Return (x, y) of the center of cell containing provided text 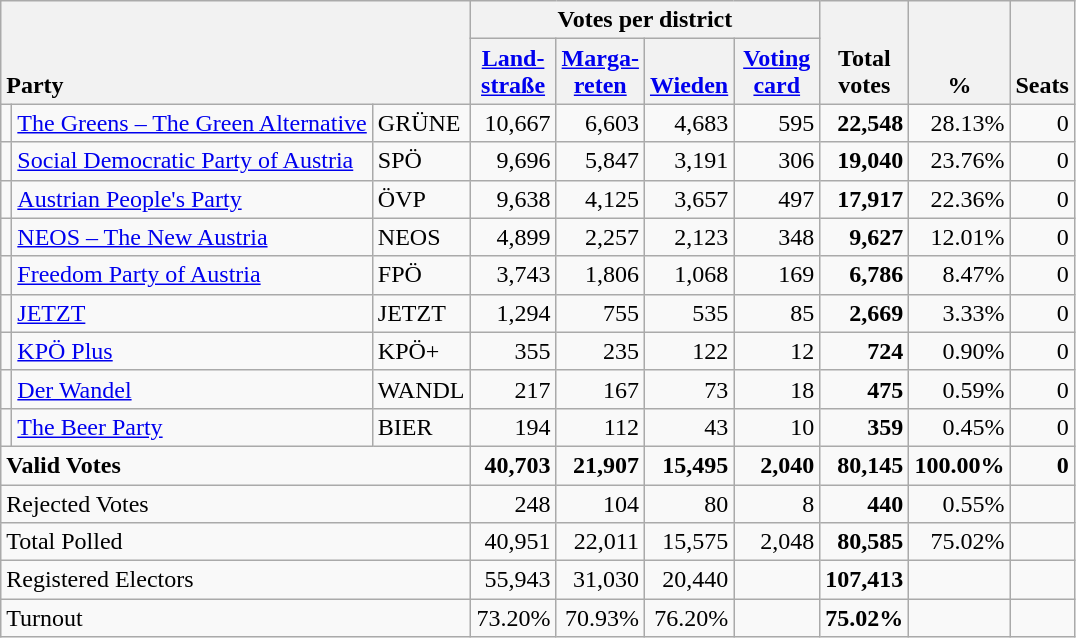
4,125 (600, 199)
WANDL (421, 389)
NEOS (421, 237)
% (960, 52)
0.45% (960, 427)
Der Wandel (192, 389)
107,413 (864, 580)
Totalvotes (864, 52)
80,145 (864, 465)
2,669 (864, 313)
169 (777, 275)
Votes per district (645, 20)
Rejected Votes (236, 503)
23.76% (960, 161)
2,257 (600, 237)
28.13% (960, 123)
Land-straße (513, 72)
73 (688, 389)
22,548 (864, 123)
4,899 (513, 237)
19,040 (864, 161)
535 (688, 313)
10,667 (513, 123)
NEOS – The New Austria (192, 237)
ÖVP (421, 199)
BIER (421, 427)
475 (864, 389)
76.20% (688, 618)
6,603 (600, 123)
10 (777, 427)
Social Democratic Party of Austria (192, 161)
100.00% (960, 465)
85 (777, 313)
4,683 (688, 123)
17,917 (864, 199)
15,495 (688, 465)
6,786 (864, 275)
21,907 (600, 465)
595 (777, 123)
40,703 (513, 465)
348 (777, 237)
31,030 (600, 580)
KPÖ Plus (192, 351)
248 (513, 503)
8 (777, 503)
Turnout (236, 618)
Valid Votes (236, 465)
497 (777, 199)
359 (864, 427)
73.20% (513, 618)
15,575 (688, 542)
217 (513, 389)
9,627 (864, 237)
104 (600, 503)
3,191 (688, 161)
1,806 (600, 275)
0.59% (960, 389)
18 (777, 389)
0.90% (960, 351)
235 (600, 351)
80 (688, 503)
22.36% (960, 199)
8.47% (960, 275)
440 (864, 503)
1,068 (688, 275)
3.33% (960, 313)
2,048 (777, 542)
43 (688, 427)
80,585 (864, 542)
755 (600, 313)
GRÜNE (421, 123)
Votingcard (777, 72)
Party (236, 52)
12.01% (960, 237)
22,011 (600, 542)
9,696 (513, 161)
306 (777, 161)
2,040 (777, 465)
Marga-reten (600, 72)
167 (600, 389)
The Beer Party (192, 427)
2,123 (688, 237)
1,294 (513, 313)
0.55% (960, 503)
55,943 (513, 580)
Wieden (688, 72)
20,440 (688, 580)
355 (513, 351)
KPÖ+ (421, 351)
Freedom Party of Austria (192, 275)
3,743 (513, 275)
The Greens – The Green Alternative (192, 123)
5,847 (600, 161)
12 (777, 351)
122 (688, 351)
Registered Electors (236, 580)
Austrian People's Party (192, 199)
70.93% (600, 618)
Total Polled (236, 542)
3,657 (688, 199)
SPÖ (421, 161)
40,951 (513, 542)
112 (600, 427)
9,638 (513, 199)
194 (513, 427)
FPÖ (421, 275)
724 (864, 351)
Seats (1042, 52)
